Output the [x, y] coordinate of the center of the cell containing the given text.  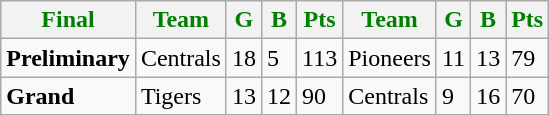
18 [244, 58]
11 [453, 58]
Grand [68, 96]
16 [488, 96]
Preliminary [68, 58]
90 [320, 96]
Final [68, 20]
Tigers [180, 96]
5 [278, 58]
9 [453, 96]
Pioneers [390, 58]
113 [320, 58]
12 [278, 96]
79 [528, 58]
70 [528, 96]
